Find where the given text appears and provide that cell's center as [x, y] coordinate. 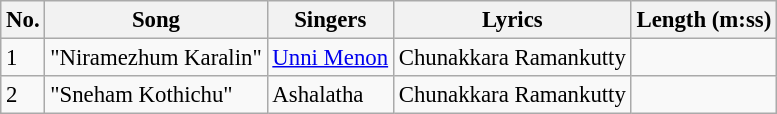
Song [156, 20]
"Niramezhum Karalin" [156, 58]
No. [23, 20]
Unni Menon [330, 58]
Length (m:ss) [704, 20]
1 [23, 58]
Lyrics [512, 20]
Ashalatha [330, 95]
Singers [330, 20]
2 [23, 95]
"Sneham Kothichu" [156, 95]
